Capture the cell that displays the provided text and extract its (x, y) central coordinate. 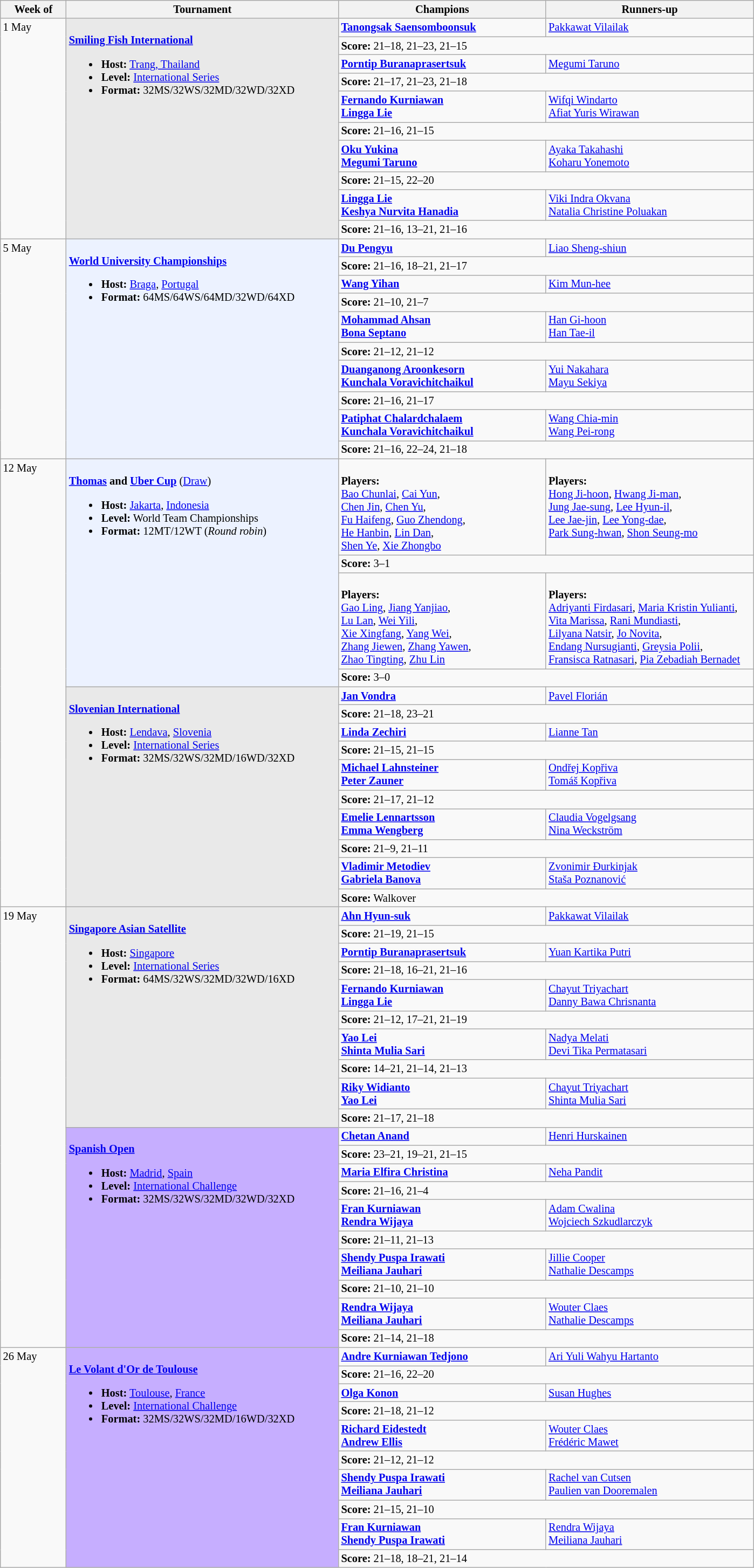
Score: Walkover (546, 898)
Zvonimir Đurkinjak Staša Poznanović (649, 873)
Liao Sheng-shiun (649, 248)
Score: 21–15, 22–20 (546, 181)
Neha Pandit (649, 1172)
Lingga Lie Keshya Nurvita Hanadia (442, 205)
12 May (33, 682)
Patiphat Chalardchalaem Kunchala Voravichitchaikul (442, 425)
Ondřej Kopřiva Tomáš Kopřiva (649, 775)
Ari Yuli Wahyu Hartanto (649, 1356)
Score: 21–18, 16–21, 21–16 (546, 970)
Score: 3–0 (546, 678)
Tournament (203, 9)
Ayaka Takahashi Koharu Yonemoto (649, 156)
1 May (33, 128)
Wouter Claes Nathalie Descamps (649, 1314)
Score: 21–14, 21–18 (546, 1338)
Michael Lahnsteiner Peter Zauner (442, 775)
Le Volant d'Or de ToulouseHost: Toulouse, FranceLevel: International ChallengeFormat: 32MS/32WS/32MD/16WD/32XD (203, 1458)
Andre Kurniawan Tedjono (442, 1356)
26 May (33, 1458)
Rachel van Cutsen Paulien van Dooremalen (649, 1484)
Chetan Anand (442, 1136)
Ahn Hyun-suk (442, 916)
Score: 21–10, 21–10 (546, 1289)
Score: 21–18, 23–21 (546, 714)
Viki Indra Okvana Natalia Christine Poluakan (649, 205)
Score: 21–16, 21–17 (546, 400)
Oku Yukina Megumi Taruno (442, 156)
Olga Konon (442, 1393)
Kim Mun-hee (649, 284)
Score: 3–1 (546, 564)
5 May (33, 349)
Score: 21–18, 21–23, 21–15 (546, 46)
Henri Hurskainen (649, 1136)
Score: 21–15, 21–10 (546, 1509)
Wang Yihan (442, 284)
Du Pengyu (442, 248)
Spanish OpenHost: Madrid, SpainLevel: International ChallengeFormat: 32MS/32WS/32MD/32WD/32XD (203, 1238)
Adam Cwalina Wojciech Szkudlarczyk (649, 1215)
Fran Kurniawan Shendy Puspa Irawati (442, 1534)
Lianne Tan (649, 732)
Score: 21–16, 21–15 (546, 131)
Richard Eidestedt Andrew Ellis (442, 1435)
Wang Chia-min Wang Pei-rong (649, 425)
Wifqi Windarto Afiat Yuris Wirawan (649, 107)
Yui Nakahara Mayu Sekiya (649, 376)
Players:Bao Chunlai, Cai Yun,Chen Jin, Chen Yu,Fu Haifeng, Guo Zhendong,He Hanbin, Lin Dan,Shen Ye, Xie Zhongbo (442, 507)
Champions (442, 9)
Riky Widianto Yao Lei (442, 1094)
Wouter Claes Frédéric Mawet (649, 1435)
Mohammad Ahsan Bona Septano (442, 327)
Maria Elfira Christina (442, 1172)
Duanganong Aroonkesorn Kunchala Voravichitchaikul (442, 376)
Pavel Florián (649, 696)
Score: 23–21, 19–21, 21–15 (546, 1155)
Thomas and Uber Cup (Draw)Host: Jakarta, IndonesiaLevel: World Team ChampionshipsFormat: 12MT/12WT (Round robin) (203, 572)
Score: 21–9, 21–11 (546, 848)
Score: 21–12, 17–21, 21–19 (546, 1020)
Chayut Triyachart Shinta Mulia Sari (649, 1094)
Score: 21–11, 21–13 (546, 1240)
Chayut Triyachart Danny Bawa Chrisnanta (649, 995)
Smiling Fish InternationalHost: Trang, ThailandLevel: International SeriesFormat: 32MS/32WS/32MD/32WD/32XD (203, 128)
Players:Gao Ling, Jiang Yanjiao,Lu Lan, Wei Yili,Xie Xingfang, Yang Wei,Zhang Jiewen, Zhang Yawen,Zhao Tingting, Zhu Lin (442, 620)
Jan Vondra (442, 696)
Emelie Lennartsson Emma Wengberg (442, 824)
Fran Kurniawan Rendra Wijaya (442, 1215)
Score: 21–16, 22–24, 21–18 (546, 450)
Players:Hong Ji-hoon, Hwang Ji-man,Jung Jae-sung, Lee Hyun-il,Lee Jae-jin, Lee Yong-dae,Park Sung-hwan, Shon Seung-mo (649, 507)
Score: 21–16, 21–4 (546, 1191)
Susan Hughes (649, 1393)
Score: 21–18, 21–12 (546, 1411)
Score: 21–19, 21–15 (546, 934)
Jillie Cooper Nathalie Descamps (649, 1265)
Yao Lei Shinta Mulia Sari (442, 1044)
Score: 21–10, 21–7 (546, 302)
Megumi Taruno (649, 64)
Score: 21–17, 21–23, 21–18 (546, 82)
Score: 21–16, 22–20 (546, 1374)
19 May (33, 1127)
Score: 21–16, 18–21, 21–17 (546, 266)
Score: 14–21, 21–14, 21–13 (546, 1069)
Singapore Asian SatelliteHost: SingaporeLevel: International SeriesFormat: 64MS/32WS/32MD/32WD/16XD (203, 1017)
Linda Zechiri (442, 732)
Han Gi-hoon Han Tae-il (649, 327)
Week of (33, 9)
Vladimir Metodiev Gabriela Banova (442, 873)
Nadya Melati Devi Tika Permatasari (649, 1044)
Runners-up (649, 9)
Tanongsak Saensomboonsuk (442, 27)
Score: 21–17, 21–12 (546, 799)
Claudia Vogelgsang Nina Weckström (649, 824)
Yuan Kartika Putri (649, 952)
World University ChampionshipsHost: Braga, PortugalFormat: 64MS/64WS/64MD/32WD/64XD (203, 349)
Score: 21–15, 21–15 (546, 750)
Score: 21–17, 21–18 (546, 1118)
Score: 21–16, 13–21, 21–16 (546, 230)
Slovenian InternationalHost: Lendava, SloveniaLevel: International SeriesFormat: 32MS/32WS/32MD/16WD/32XD (203, 797)
Score: 21–18, 18–21, 21–14 (546, 1558)
